Extract the [X, Y] coordinate from the center of the cell holding the provided text.  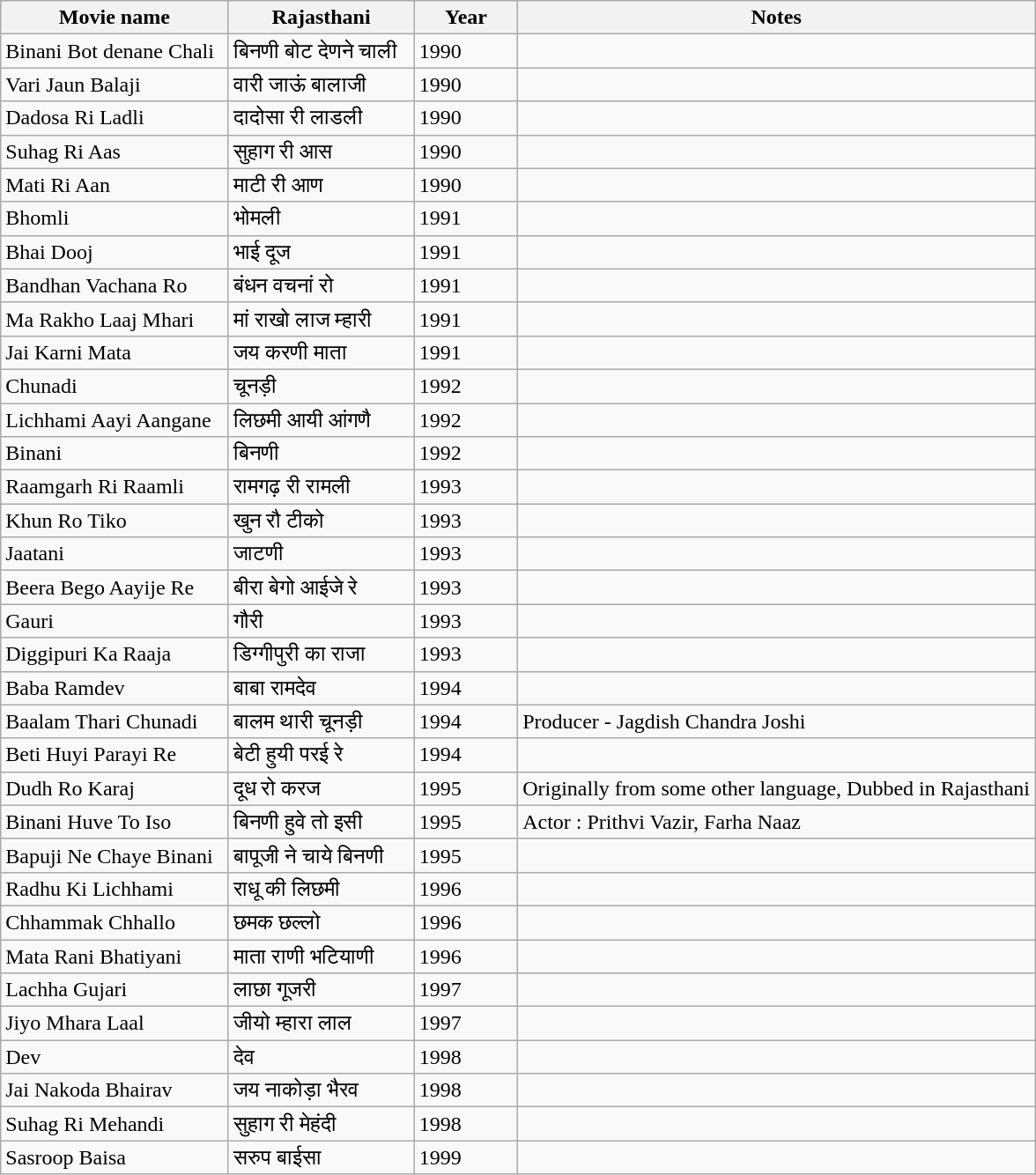
राधू की लिछमी [321, 889]
Bandhan Vachana Ro [115, 285]
Year [465, 18]
बिनणी बोट देणने चाली [321, 51]
सुहाग री आस [321, 151]
बिनणी [321, 454]
बीरा बेगो आईजे रे [321, 587]
बालम थारी चूनड़ी [321, 721]
दूध रो करज [321, 788]
सुहाग री मेहंदी [321, 1124]
जाटणी [321, 554]
भाई दूज [321, 252]
बिनणी हुवे तो इसी [321, 822]
Ma Rakho Laaj Mhari [115, 319]
Actor : Prithvi Vazir, Farha Naaz [777, 822]
Bapuji Ne Chaye Binani [115, 855]
Notes [777, 18]
Producer - Jagdish Chandra Joshi [777, 721]
Jai Karni Mata [115, 352]
Binani Bot denane Chali [115, 51]
Jaatani [115, 554]
Dudh Ro Karaj [115, 788]
Beti Huyi Parayi Re [115, 755]
जय करणी माता [321, 352]
Vari Jaun Balaji [115, 85]
Lichhami Aayi Aangane [115, 420]
माटी री आण [321, 185]
Mati Ri Aan [115, 185]
Bhai Dooj [115, 252]
Chunadi [115, 386]
Suhag Ri Mehandi [115, 1124]
Jai Nakoda Bhairav [115, 1090]
Gauri [115, 621]
Mata Rani Bhatiyani [115, 956]
माता राणी भटियाणी [321, 956]
लाछा गूजरी [321, 990]
Suhag Ri Aas [115, 151]
चूनड़ी [321, 386]
जीयो म्हारा लाल [321, 1024]
छमक छल्लो [321, 922]
Diggipuri Ka Raaja [115, 654]
Lachha Gujari [115, 990]
Khun Ro Tiko [115, 521]
लिछमी आयी आंगणै [321, 420]
खुन रौ टीको [321, 521]
Movie name [115, 18]
Originally from some other language, Dubbed in Rajasthani [777, 788]
गौरी [321, 621]
वारी जाऊं बालाजी [321, 85]
Bhomli [115, 218]
बापूजी ने चाये बिनणी [321, 855]
1999 [465, 1157]
बेटी हुयी परई रे [321, 755]
मां राखो लाज म्हारी [321, 319]
Chhammak Chhallo [115, 922]
Dadosa Ri Ladli [115, 118]
Baba Ramdev [115, 688]
भोमली [321, 218]
Raamgarh Ri Raamli [115, 487]
दादोसा री लाडली [321, 118]
देव [321, 1057]
Sasroop Baisa [115, 1157]
Binani Huve To Iso [115, 822]
बाबा रामदेव [321, 688]
सरुप बाईसा [321, 1157]
Beera Bego Aayije Re [115, 587]
Binani [115, 454]
Radhu Ki Lichhami [115, 889]
रामगढ़ री रामली [321, 487]
जय नाकोड़ा भैरव [321, 1090]
Rajasthani [321, 18]
डिग्गीपुरी का राजा [321, 654]
बंधन वचनां रो [321, 285]
Dev [115, 1057]
Baalam Thari Chunadi [115, 721]
Jiyo Mhara Laal [115, 1024]
